Extract the (X, Y) coordinate from the center of the cell holding the provided text.  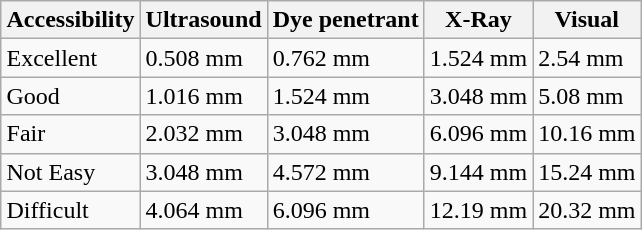
2.032 mm (204, 134)
15.24 mm (587, 172)
Accessibility (70, 20)
20.32 mm (587, 210)
Ultrasound (204, 20)
Dye penetrant (346, 20)
9.144 mm (478, 172)
5.08 mm (587, 96)
X-Ray (478, 20)
4.064 mm (204, 210)
0.762 mm (346, 58)
Excellent (70, 58)
12.19 mm (478, 210)
Good (70, 96)
Difficult (70, 210)
1.016 mm (204, 96)
2.54 mm (587, 58)
10.16 mm (587, 134)
0.508 mm (204, 58)
Not Easy (70, 172)
4.572 mm (346, 172)
Fair (70, 134)
Visual (587, 20)
